Identify which cell holds the provided text, then report its (x, y) central coordinate. 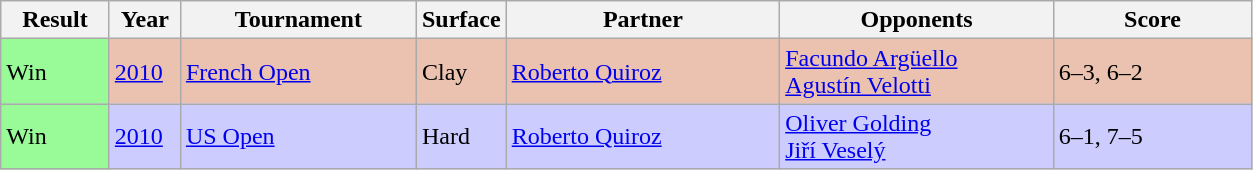
6–1, 7–5 (1152, 136)
Surface (461, 20)
Result (56, 20)
Opponents (917, 20)
US Open (298, 136)
Oliver Golding Jiří Veselý (917, 136)
Hard (461, 136)
Year (144, 20)
Facundo Argüello Agustín Velotti (917, 72)
6–3, 6–2 (1152, 72)
Tournament (298, 20)
Clay (461, 72)
Score (1152, 20)
Partner (643, 20)
French Open (298, 72)
